Pinpoint the cell where the given text exists, returning its [X, Y] midpoint coordinate. 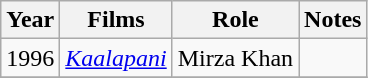
Notes [333, 20]
Kaalapani [116, 58]
Role [235, 20]
Films [116, 20]
1996 [30, 58]
Mirza Khan [235, 58]
Year [30, 20]
